For the text-containing cell, return its midpoint in (X, Y) coordinate format. 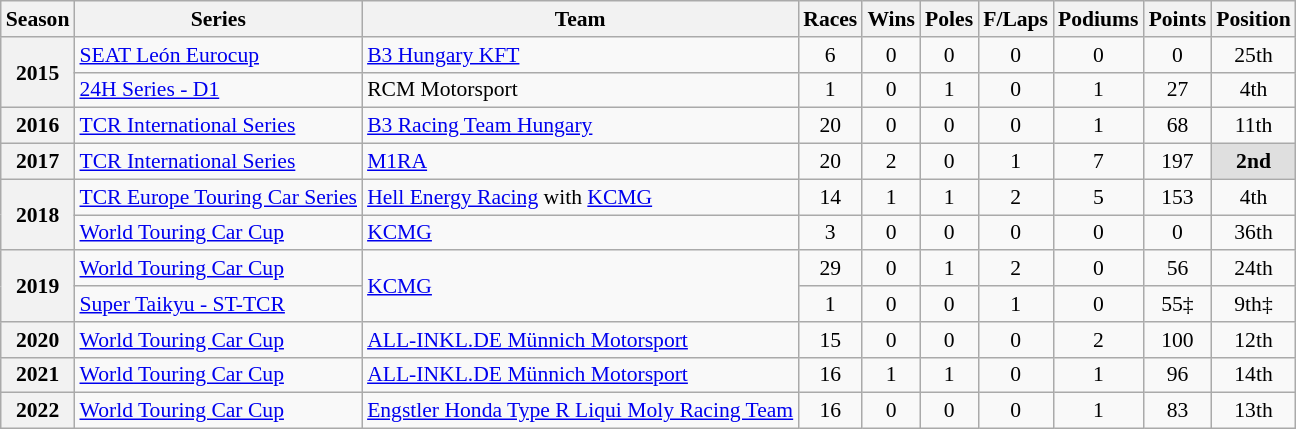
Position (1253, 19)
2015 (38, 72)
B3 Racing Team Hungary (580, 126)
29 (830, 269)
Podiums (1098, 19)
14 (830, 197)
Engstler Honda Type R Liqui Moly Racing Team (580, 411)
2019 (38, 286)
2017 (38, 162)
24H Series - D1 (218, 90)
24th (1253, 269)
2022 (38, 411)
Series (218, 19)
Hell Energy Racing with KCMG (580, 197)
25th (1253, 55)
TCR Europe Touring Car Series (218, 197)
2020 (38, 340)
27 (1178, 90)
12th (1253, 340)
Wins (891, 19)
96 (1178, 375)
3 (830, 233)
6 (830, 55)
11th (1253, 126)
68 (1178, 126)
Races (830, 19)
36th (1253, 233)
2nd (1253, 162)
Points (1178, 19)
9th‡ (1253, 304)
2021 (38, 375)
83 (1178, 411)
153 (1178, 197)
56 (1178, 269)
Season (38, 19)
Super Taikyu - ST-TCR (218, 304)
13th (1253, 411)
Team (580, 19)
RCM Motorsport (580, 90)
14th (1253, 375)
Poles (949, 19)
B3 Hungary KFT (580, 55)
197 (1178, 162)
100 (1178, 340)
7 (1098, 162)
F/Laps (1016, 19)
2016 (38, 126)
M1RA (580, 162)
15 (830, 340)
SEAT León Eurocup (218, 55)
55‡ (1178, 304)
5 (1098, 197)
2018 (38, 214)
